Determine the [x, y] coordinate at the center of the cell enclosing the given text.  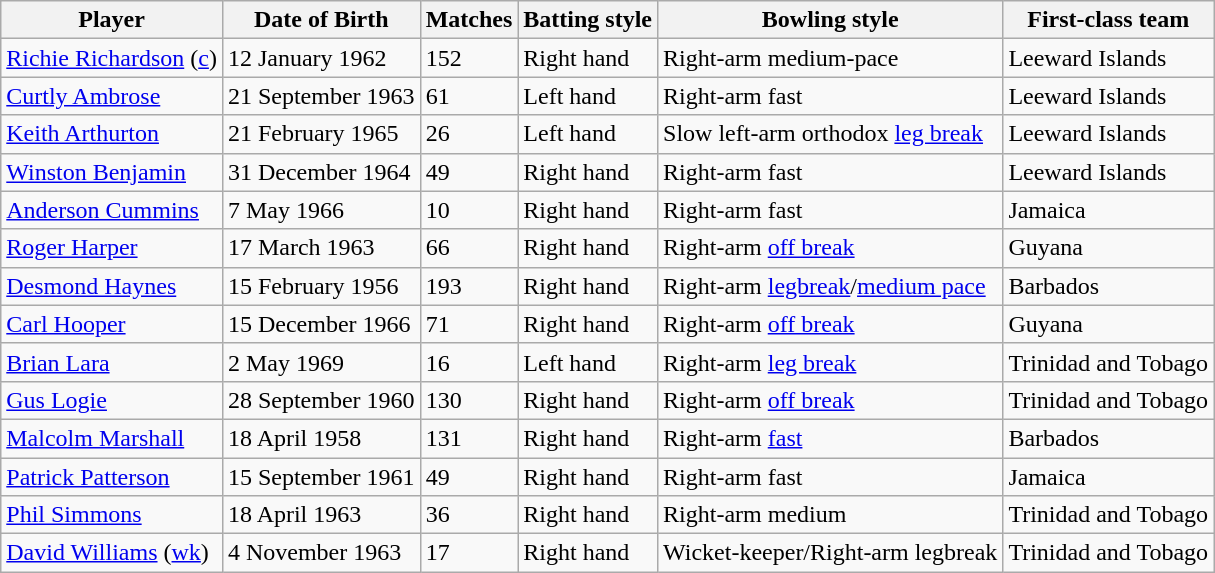
130 [469, 400]
36 [469, 515]
16 [469, 362]
Carl Hooper [112, 324]
Brian Lara [112, 362]
2 May 1969 [321, 362]
71 [469, 324]
15 September 1961 [321, 477]
Date of Birth [321, 20]
21 February 1965 [321, 134]
Bowling style [830, 20]
Batting style [588, 20]
21 September 1963 [321, 96]
17 March 1963 [321, 248]
31 December 1964 [321, 172]
18 April 1958 [321, 438]
152 [469, 58]
Matches [469, 20]
Desmond Haynes [112, 286]
61 [469, 96]
Right-arm legbreak/medium pace [830, 286]
17 [469, 553]
Patrick Patterson [112, 477]
David Williams (wk) [112, 553]
Gus Logie [112, 400]
26 [469, 134]
Phil Simmons [112, 515]
12 January 1962 [321, 58]
Curtly Ambrose [112, 96]
Wicket-keeper/Right-arm legbreak [830, 553]
Right-arm medium [830, 515]
15 February 1956 [321, 286]
Right-arm leg break [830, 362]
Right-arm medium-pace [830, 58]
Keith Arthurton [112, 134]
4 November 1963 [321, 553]
Richie Richardson (c) [112, 58]
Malcolm Marshall [112, 438]
66 [469, 248]
Anderson Cummins [112, 210]
193 [469, 286]
First-class team [1108, 20]
Roger Harper [112, 248]
7 May 1966 [321, 210]
131 [469, 438]
28 September 1960 [321, 400]
18 April 1963 [321, 515]
15 December 1966 [321, 324]
Winston Benjamin [112, 172]
Slow left-arm orthodox leg break [830, 134]
Player [112, 20]
10 [469, 210]
